Locate the cell with the specified text and output its (x, y) center coordinate. 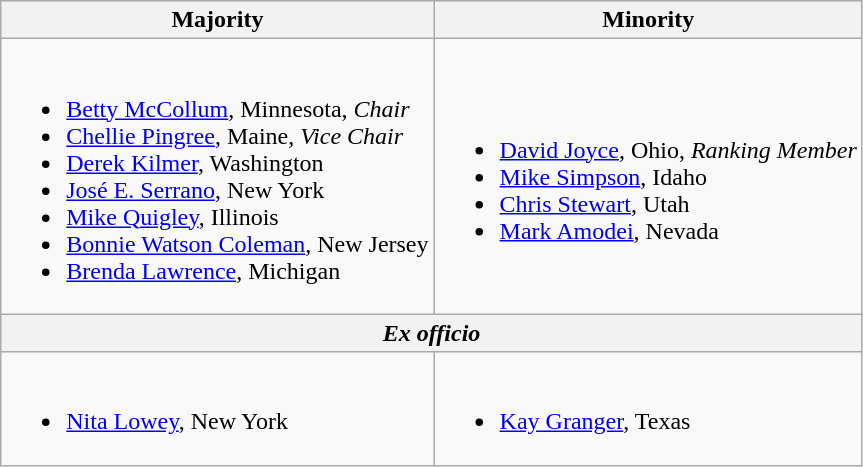
Majority (218, 20)
Nita Lowey, New York (218, 408)
Kay Granger, Texas (648, 408)
Minority (648, 20)
Ex officio (432, 333)
David Joyce, Ohio, Ranking MemberMike Simpson, IdahoChris Stewart, UtahMark Amodei, Nevada (648, 176)
